Provide the (X, Y) coordinate of the cell's center where the given text is located.  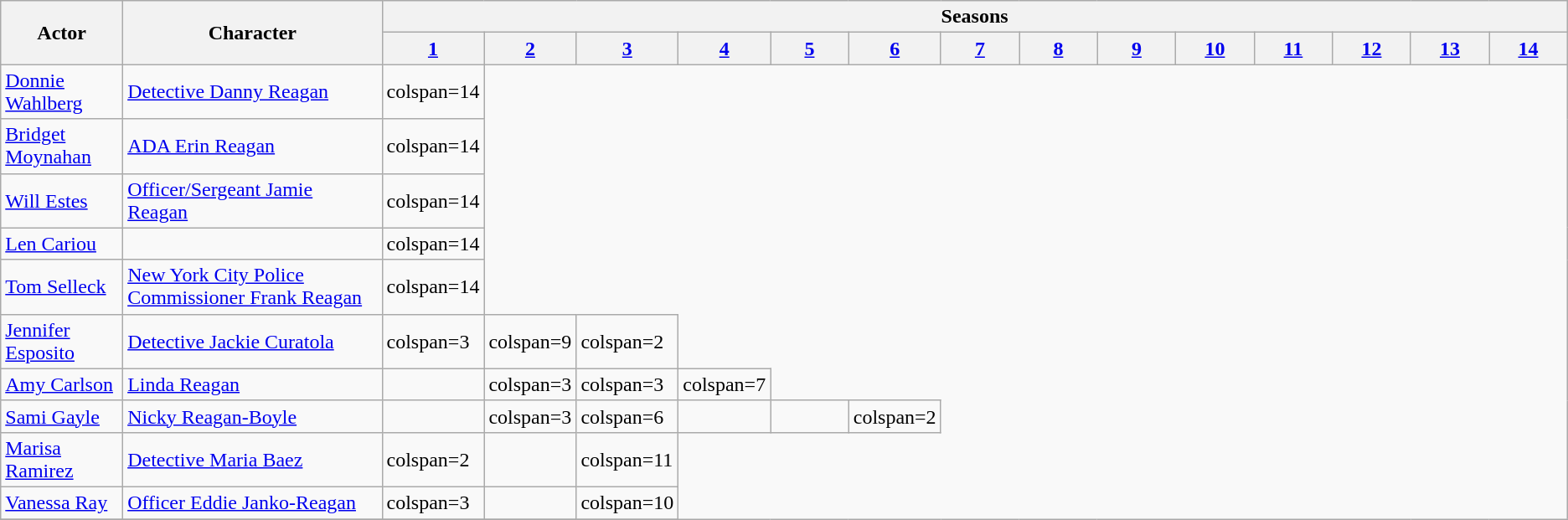
Officer Eddie Janko-Reagan (253, 502)
Amy Carlson (62, 384)
Will Estes (62, 201)
Detective Danny Reagan (253, 92)
Jennifer Esposito (62, 342)
5 (810, 49)
Linda Reagan (253, 384)
12 (1372, 49)
14 (1529, 49)
Seasons (975, 17)
colspan=7 (725, 384)
Detective Maria Baez (253, 459)
colspan=6 (627, 416)
Actor (62, 33)
Nicky Reagan-Boyle (253, 416)
Marisa Ramirez (62, 459)
colspan=10 (627, 502)
3 (627, 49)
colspan=9 (530, 342)
New York City Police Commissioner Frank Reagan (253, 286)
Character (253, 33)
2 (530, 49)
Officer/Sergeant Jamie Reagan (253, 201)
9 (1137, 49)
Sami Gayle (62, 416)
Vanessa Ray (62, 502)
11 (1293, 49)
Donnie Wahlberg (62, 92)
7 (980, 49)
8 (1059, 49)
10 (1215, 49)
13 (1450, 49)
Len Cariou (62, 244)
ADA Erin Reagan (253, 146)
Detective Jackie Curatola (253, 342)
1 (433, 49)
4 (725, 49)
colspan=11 (627, 459)
Tom Selleck (62, 286)
Bridget Moynahan (62, 146)
6 (895, 49)
